Find where the given text appears and provide that cell's center as [x, y] coordinate. 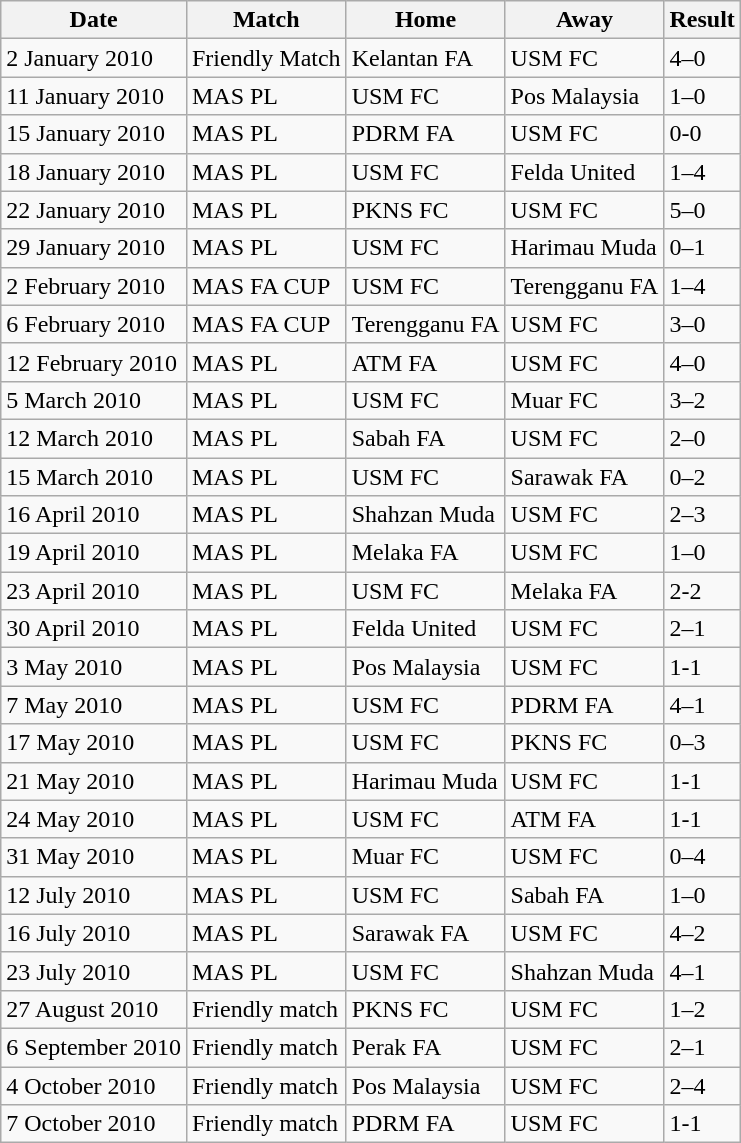
7 May 2010 [94, 705]
Away [584, 20]
16 July 2010 [94, 933]
Date [94, 20]
Kelantan FA [426, 58]
16 April 2010 [94, 515]
Match [266, 20]
0-0 [702, 134]
0–2 [702, 477]
4–2 [702, 933]
Home [426, 20]
1–2 [702, 1009]
12 March 2010 [94, 438]
2 February 2010 [94, 286]
24 May 2010 [94, 819]
23 July 2010 [94, 971]
31 May 2010 [94, 857]
7 October 2010 [94, 1124]
3–2 [702, 400]
2–0 [702, 438]
0–1 [702, 248]
11 January 2010 [94, 96]
0–3 [702, 743]
12 February 2010 [94, 362]
18 January 2010 [94, 172]
Result [702, 20]
2-2 [702, 591]
30 April 2010 [94, 629]
3 May 2010 [94, 667]
6 February 2010 [94, 324]
21 May 2010 [94, 781]
23 April 2010 [94, 591]
2–3 [702, 515]
3–0 [702, 324]
2 January 2010 [94, 58]
27 August 2010 [94, 1009]
0–4 [702, 857]
4 October 2010 [94, 1085]
5 March 2010 [94, 400]
29 January 2010 [94, 248]
Friendly Match [266, 58]
19 April 2010 [94, 553]
12 July 2010 [94, 895]
15 January 2010 [94, 134]
17 May 2010 [94, 743]
15 March 2010 [94, 477]
2–4 [702, 1085]
5–0 [702, 210]
6 September 2010 [94, 1047]
Perak FA [426, 1047]
22 January 2010 [94, 210]
